Identify which cell holds the provided text, then report its [x, y] central coordinate. 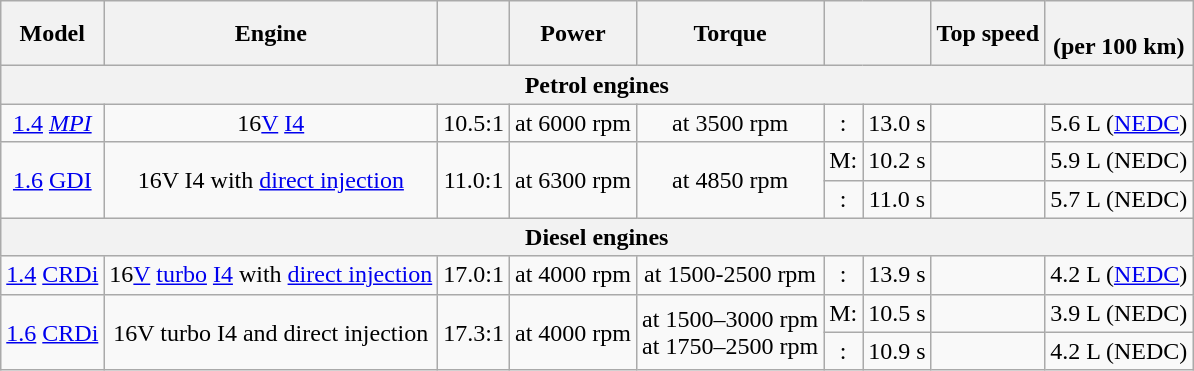
11.0 s [897, 199]
16V I4 [271, 123]
10.5:1 [474, 123]
Petrol engines [597, 85]
1.4 MPI [52, 123]
Engine [271, 34]
Top speed [988, 34]
Power [572, 34]
(per 100 km) [1119, 34]
at 4850 rpm [730, 180]
Model [52, 34]
10.9 s [897, 351]
13.0 s [897, 123]
at 1500-2500 rpm [730, 275]
17.3:1 [474, 332]
at 6300 rpm [572, 180]
at 3500 rpm [730, 123]
1.6 GDI [52, 180]
5.7 L (NEDC) [1119, 199]
16V turbo I4 with direct injection [271, 275]
10.2 s [897, 161]
13.9 s [897, 275]
at 1500–3000 rpm at 1750–2500 rpm [730, 332]
5.6 L (NEDC) [1119, 123]
1.6 CRDi [52, 332]
1.4 CRDi [52, 275]
16V I4 with direct injection [271, 180]
Diesel engines [597, 237]
17.0:1 [474, 275]
Torque [730, 34]
10.5 s [897, 313]
3.9 L (NEDC) [1119, 313]
5.9 L (NEDC) [1119, 161]
16V turbo I4 and direct injection [271, 332]
at 6000 rpm [572, 123]
11.0:1 [474, 180]
